Provide the (x, y) coordinate of the cell's center where the given text is located.  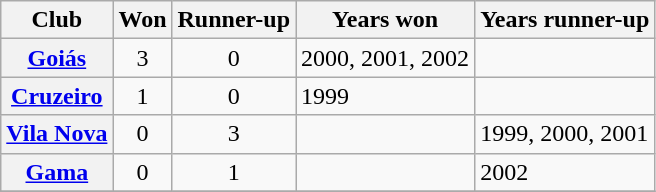
Years runner-up (565, 20)
Vila Nova (57, 134)
Cruzeiro (57, 96)
Runner-up (234, 20)
2002 (565, 172)
Years won (386, 20)
Goiás (57, 58)
Won (142, 20)
2000, 2001, 2002 (386, 58)
Club (57, 20)
1999 (386, 96)
1999, 2000, 2001 (565, 134)
Gama (57, 172)
